Capture the cell that displays the provided text and extract its [x, y] central coordinate. 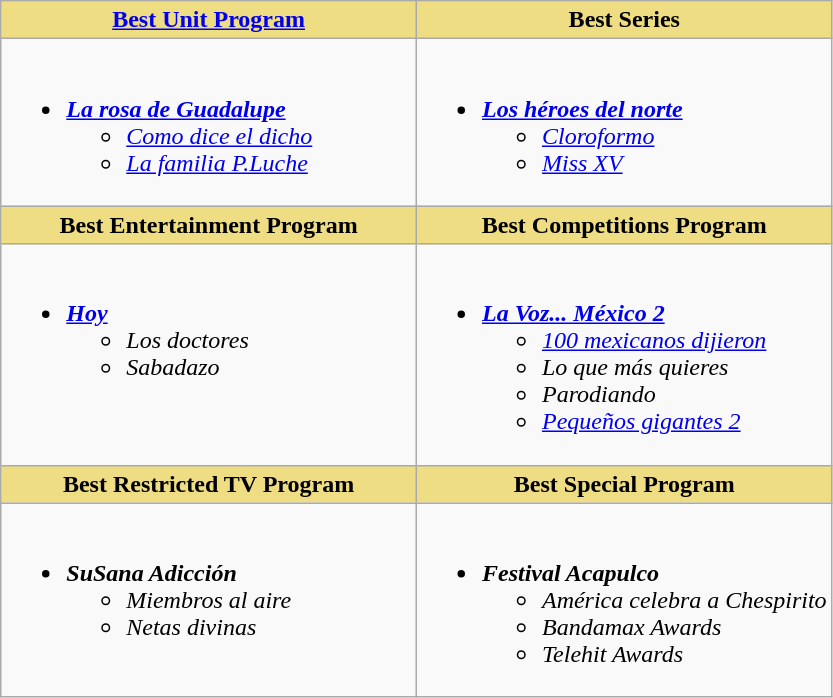
Best Restricted TV Program [209, 484]
Best Series [624, 20]
Best Entertainment Program [209, 225]
HoyLos doctoresSabadazo [209, 354]
SuSana AdicciónMiembros al aireNetas divinas [209, 600]
Best Unit Program [209, 20]
La Voz... México 2100 mexicanos dijieronLo que más quieresParodiandoPequeños gigantes 2 [624, 354]
Best Competitions Program [624, 225]
La rosa de GuadalupeComo dice el dichoLa familia P.Luche [209, 122]
Festival AcapulcoAmérica celebra a ChespiritoBandamax AwardsTelehit Awards [624, 600]
Los héroes del norteCloroformoMiss XV [624, 122]
Best Special Program [624, 484]
